Extract the [X, Y] coordinate from the center of the cell holding the provided text.  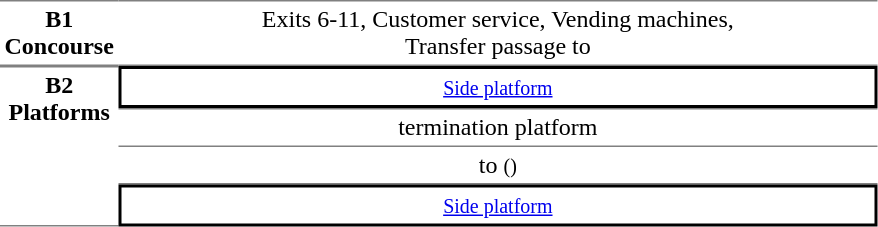
B1Concourse [59, 33]
to () [498, 166]
Exits 6-11, Customer service, Vending machines,Transfer passage to [498, 33]
B2Platforms [59, 146]
termination platform [498, 128]
